Output the (x, y) coordinate of the center of the cell containing the given text.  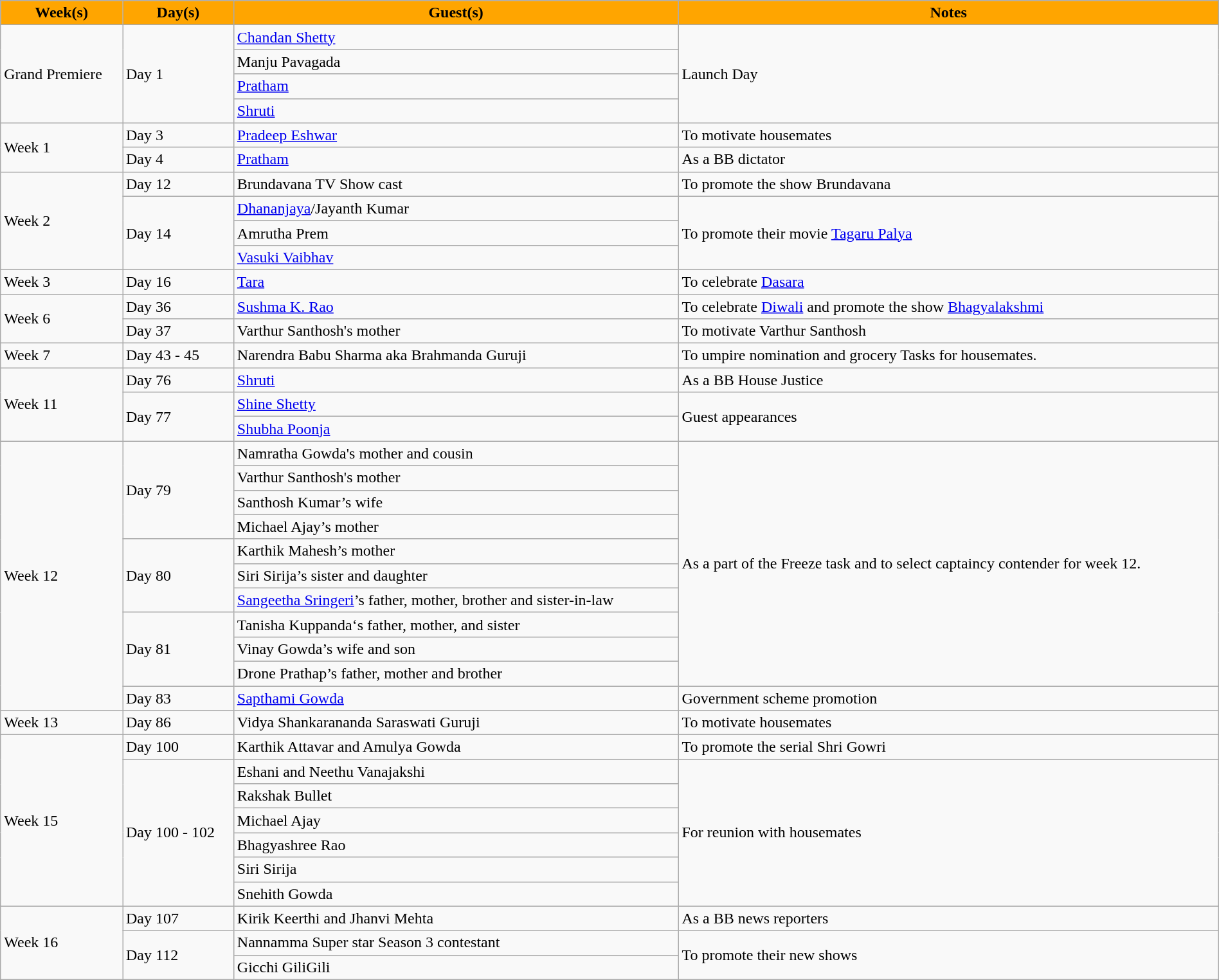
As a BB dictator (948, 159)
Rakshak Bullet (456, 796)
Day 76 (177, 380)
Day 12 (177, 184)
Week 1 (62, 147)
Michael Ajay (456, 821)
Brundavana TV Show cast (456, 184)
Sushma K. Rao (456, 307)
Day 43 - 45 (177, 356)
Day 77 (177, 417)
Week 7 (62, 356)
As a BB House Justice (948, 380)
Santhosh Kumar’s wife (456, 502)
Bhagyashree Rao (456, 845)
Day 100 (177, 747)
Government scheme promotion (948, 698)
Shine Shetty (456, 404)
Day 36 (177, 307)
Week 11 (62, 404)
Day 3 (177, 135)
Dhananjaya/Jayanth Kumar (456, 208)
Day 80 (177, 576)
Shubha Poonja (456, 429)
Week 16 (62, 943)
Snehith Gowda (456, 894)
Day 4 (177, 159)
To promote the show Brundavana (948, 184)
Guest(s) (456, 13)
Day 1 (177, 74)
Day 83 (177, 698)
Day 79 (177, 490)
Day 81 (177, 649)
Siri Sirija’s sister and daughter (456, 576)
To promote the serial Shri Gowri (948, 747)
Notes (948, 13)
Tanisha Kuppanda‘s father, mother, and sister (456, 624)
Sangeetha Sringeri’s father, mother, brother and sister-in-law (456, 600)
Narendra Babu Sharma aka Brahmanda Guruji (456, 356)
Eshani and Neethu Vanajakshi (456, 772)
To celebrate Diwali and promote the show Bhagyalakshmi (948, 307)
As a BB news reporters (948, 918)
Day 86 (177, 723)
Day 112 (177, 955)
Day 37 (177, 331)
Siri Sirija (456, 869)
To promote their new shows (948, 955)
Pradeep Eshwar (456, 135)
Tara (456, 282)
Drone Prathap’s father, mother and brother (456, 673)
Chandan Shetty (456, 37)
Michael Ajay’s mother (456, 527)
Vasuki Vaibhav (456, 257)
Vinay Gowda’s wife and son (456, 649)
As a part of the Freeze task and to select captaincy contender for week 12. (948, 563)
Day 100 - 102 (177, 833)
Karthik Attavar and Amulya Gowda (456, 747)
Day(s) (177, 13)
Week 15 (62, 821)
Week 12 (62, 576)
Nannamma Super star Season 3 contestant (456, 943)
To promote their movie Tagaru Palya (948, 233)
Week 2 (62, 221)
Week 6 (62, 319)
Day 16 (177, 282)
To motivate Varthur Santhosh (948, 331)
Karthik Mahesh’s mother (456, 551)
For reunion with housemates (948, 833)
Week 13 (62, 723)
Sapthami Gowda (456, 698)
Gicchi GiliGili (456, 967)
Guest appearances (948, 417)
To umpire nomination and grocery Tasks for housemates. (948, 356)
Week 3 (62, 282)
Kirik Keerthi and Jhanvi Mehta (456, 918)
Amrutha Prem (456, 233)
Day 107 (177, 918)
Manju Pavagada (456, 62)
Vidya Shankarananda Saraswati Guruji (456, 723)
Grand Premiere (62, 74)
Launch Day (948, 74)
Day 14 (177, 233)
Week(s) (62, 13)
Namratha Gowda's mother and cousin (456, 453)
To celebrate Dasara (948, 282)
